Output the (x, y) coordinate of the center of the cell containing the given text.  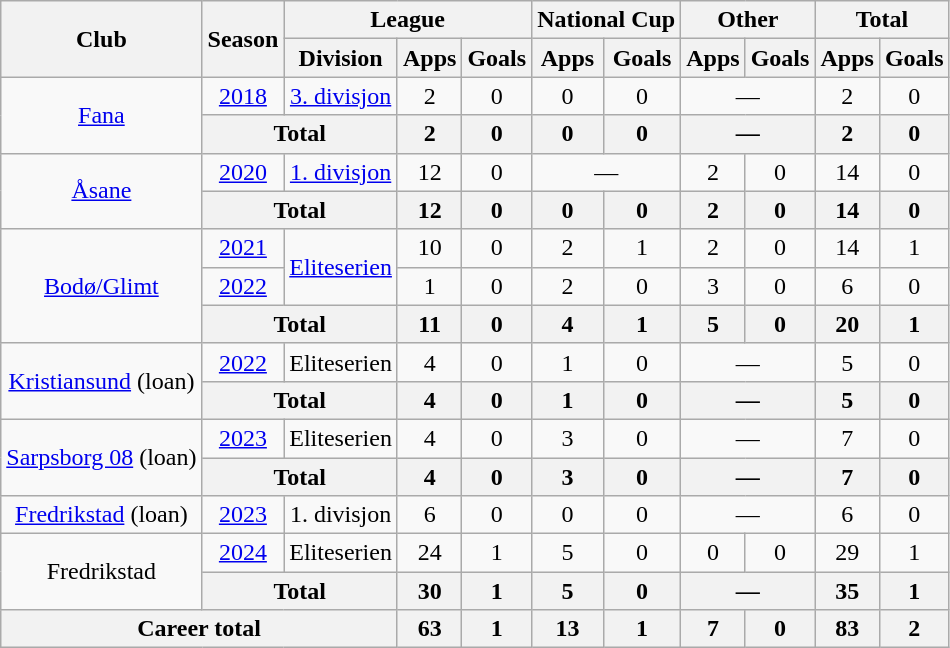
2024 (243, 553)
2020 (243, 172)
League (408, 20)
30 (429, 591)
Fana (102, 115)
29 (847, 553)
83 (847, 629)
Kristiansund (loan) (102, 381)
3. divisjon (341, 96)
Season (243, 39)
Career total (200, 629)
Fredrikstad (102, 572)
2021 (243, 248)
Fredrikstad (loan) (102, 515)
Åsane (102, 191)
Sarpsborg 08 (loan) (102, 457)
10 (429, 248)
24 (429, 553)
National Cup (606, 20)
Division (341, 58)
2018 (243, 96)
Club (102, 39)
63 (429, 629)
Bodø/Glimt (102, 286)
Other (748, 20)
11 (429, 324)
20 (847, 324)
13 (568, 629)
35 (847, 591)
